Locate the cell with the specified text and output its (x, y) center coordinate. 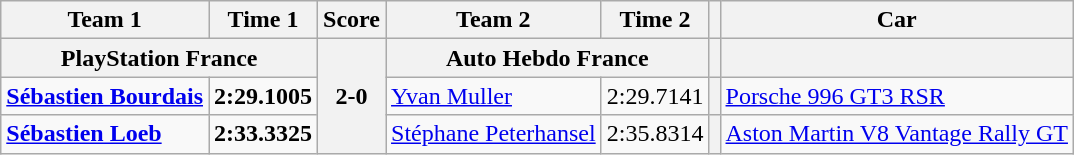
Yvan Muller (494, 96)
Time 2 (655, 20)
Score (352, 20)
Aston Martin V8 Vantage Rally GT (896, 134)
2:29.1005 (264, 96)
Time 1 (264, 20)
Team 2 (494, 20)
2:33.3325 (264, 134)
Sébastien Loeb (105, 134)
PlayStation France (160, 58)
2:35.8314 (655, 134)
Stéphane Peterhansel (494, 134)
2:29.7141 (655, 96)
Car (896, 20)
Porsche 996 GT3 RSR (896, 96)
Team 1 (105, 20)
Sébastien Bourdais (105, 96)
2-0 (352, 96)
Auto Hebdo France (548, 58)
